Extract the (X, Y) coordinate from the center of the cell holding the provided text.  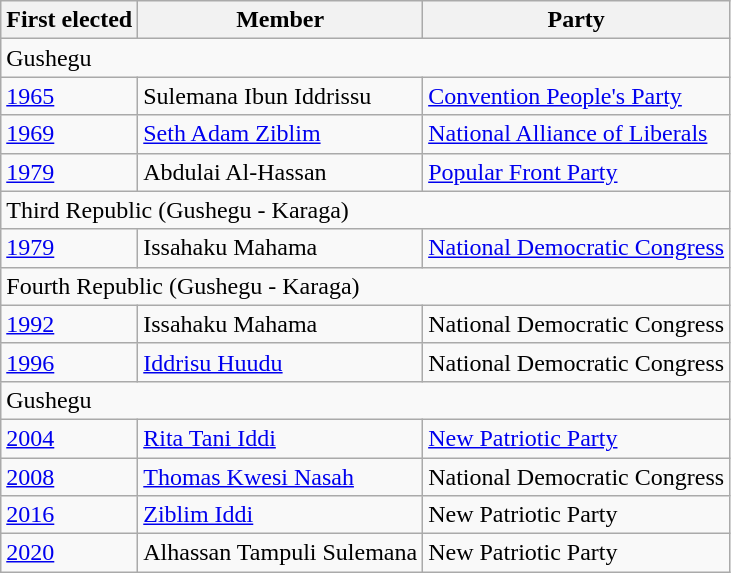
Popular Front Party (576, 172)
Abdulai Al-Hassan (280, 172)
1969 (70, 134)
National Alliance of Liberals (576, 134)
Third Republic (Gushegu - Karaga) (366, 210)
Ziblim Iddi (280, 515)
2016 (70, 515)
Member (280, 20)
Iddrisu Huudu (280, 362)
1996 (70, 362)
2004 (70, 438)
2008 (70, 477)
Fourth Republic (Gushegu - Karaga) (366, 286)
Seth Adam Ziblim (280, 134)
2020 (70, 553)
1965 (70, 96)
Alhassan Tampuli Sulemana (280, 553)
Convention People's Party (576, 96)
Party (576, 20)
First elected (70, 20)
Thomas Kwesi Nasah (280, 477)
1992 (70, 324)
Sulemana Ibun Iddrissu (280, 96)
Rita Tani Iddi (280, 438)
